Output the (x, y) coordinate of the center of the cell containing the given text.  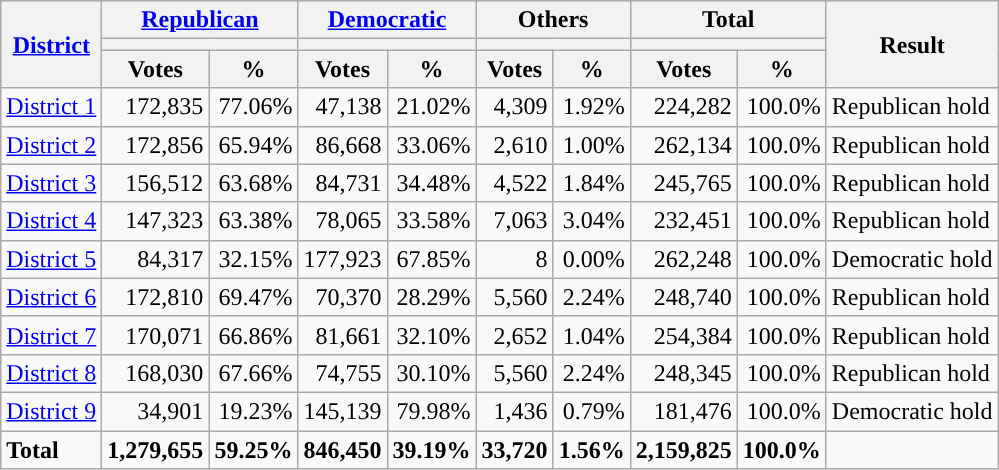
21.02% (432, 107)
181,476 (684, 411)
30.10% (432, 373)
19.23% (254, 411)
248,345 (684, 373)
District 8 (52, 373)
District 3 (52, 183)
Democratic (387, 20)
248,740 (684, 297)
33.06% (432, 145)
86,668 (342, 145)
33,720 (514, 449)
2,159,825 (684, 449)
67.66% (254, 373)
8 (514, 259)
28.29% (432, 297)
77.06% (254, 107)
254,384 (684, 335)
172,810 (156, 297)
1,436 (514, 411)
District 7 (52, 335)
1.56% (592, 449)
47,138 (342, 107)
168,030 (156, 373)
4,522 (514, 183)
32.15% (254, 259)
84,317 (156, 259)
172,835 (156, 107)
34,901 (156, 411)
District 5 (52, 259)
32.10% (432, 335)
33.58% (432, 221)
District 1 (52, 107)
63.68% (254, 183)
66.86% (254, 335)
2,652 (514, 335)
78,065 (342, 221)
63.38% (254, 221)
224,282 (684, 107)
81,661 (342, 335)
232,451 (684, 221)
District 9 (52, 411)
145,139 (342, 411)
1.92% (592, 107)
District 2 (52, 145)
1,279,655 (156, 449)
65.94% (254, 145)
District 6 (52, 297)
1.84% (592, 183)
70,370 (342, 297)
7,063 (514, 221)
156,512 (156, 183)
177,923 (342, 259)
69.47% (254, 297)
0.00% (592, 259)
0.79% (592, 411)
67.85% (432, 259)
2,610 (514, 145)
1.00% (592, 145)
59.25% (254, 449)
262,248 (684, 259)
846,450 (342, 449)
Others (553, 20)
District (52, 44)
Republican (200, 20)
1.04% (592, 335)
Result (912, 44)
74,755 (342, 373)
172,856 (156, 145)
84,731 (342, 183)
39.19% (432, 449)
79.98% (432, 411)
147,323 (156, 221)
3.04% (592, 221)
District 4 (52, 221)
170,071 (156, 335)
262,134 (684, 145)
34.48% (432, 183)
245,765 (684, 183)
4,309 (514, 107)
